Provide the [X, Y] coordinate of the cell's center where the given text is located.  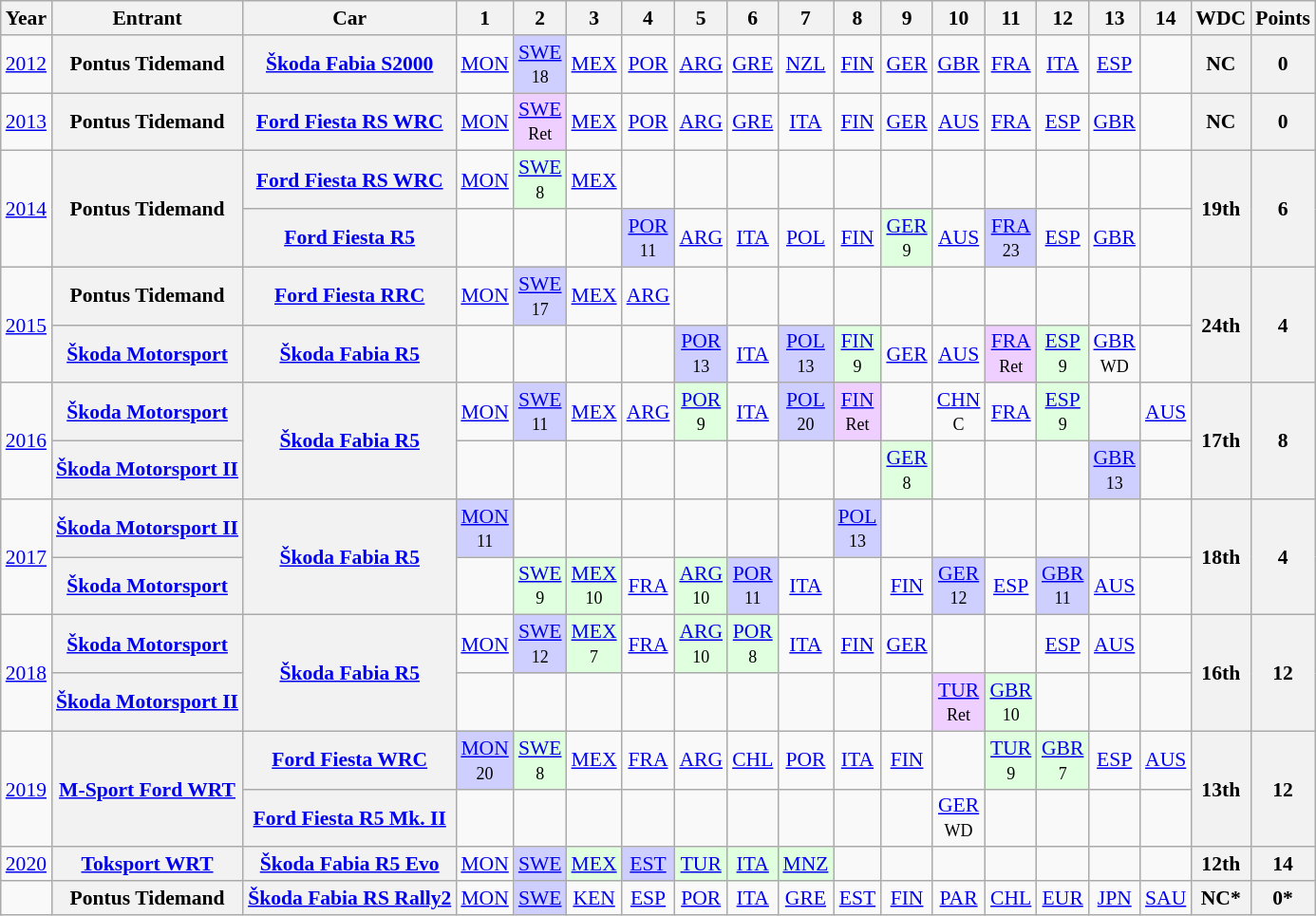
1 [484, 18]
5 [701, 18]
TUR [701, 865]
JPN [1115, 898]
MNZ [805, 865]
MON11 [484, 528]
WDC [1221, 18]
Entrant [147, 18]
TUR9 [1010, 759]
TURRet [959, 702]
SWE12 [540, 644]
18th [1221, 557]
GBR11 [1063, 587]
GER12 [959, 587]
2013 [27, 122]
GBR7 [1063, 759]
17th [1221, 441]
Ford Fiesta R5 Mk. II [349, 818]
MEX10 [594, 587]
2017 [27, 557]
Ford Fiesta R5 [349, 237]
2018 [27, 673]
SWERet [540, 122]
12th [1221, 865]
FIN9 [858, 353]
3 [594, 18]
SWE17 [540, 296]
GER9 [906, 237]
2016 [27, 441]
GER8 [906, 471]
0* [1283, 898]
2012 [27, 65]
FINRet [858, 412]
PAR [959, 898]
GERWD [959, 818]
SWE11 [540, 412]
SWE18 [540, 65]
GBR13 [1115, 471]
FRA23 [1010, 237]
POR9 [701, 412]
SAU [1166, 898]
GBR10 [1010, 702]
POL [805, 237]
GBRWD [1115, 353]
CHNC [959, 412]
10 [959, 18]
KEN [594, 898]
POR8 [752, 644]
Škoda Fabia S2000 [349, 65]
16th [1221, 673]
SWE9 [540, 587]
MON20 [484, 759]
POL20 [805, 412]
2019 [27, 789]
2 [540, 18]
M-Sport Ford WRT [147, 789]
11 [1010, 18]
Škoda Fabia RS Rally2 [349, 898]
NZL [805, 65]
9 [906, 18]
Ford Fiesta WRC [349, 759]
POR13 [701, 353]
MEX7 [594, 644]
Ford Fiesta RRC [349, 296]
19th [1221, 209]
NC* [1221, 898]
Year [27, 18]
2020 [27, 865]
13th [1221, 789]
Points [1283, 18]
Škoda Fabia R5 Evo [349, 865]
Toksport WRT [147, 865]
13 [1115, 18]
2014 [27, 209]
Car [349, 18]
2015 [27, 325]
FRARet [1010, 353]
7 [805, 18]
24th [1221, 325]
EUR [1063, 898]
